Return [x, y] of the center of cell containing provided text 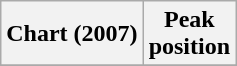
Chart (2007) [72, 34]
Peakposition [189, 34]
